Scan for the cell matching the given text and deliver its [x, y] coordinate at center. 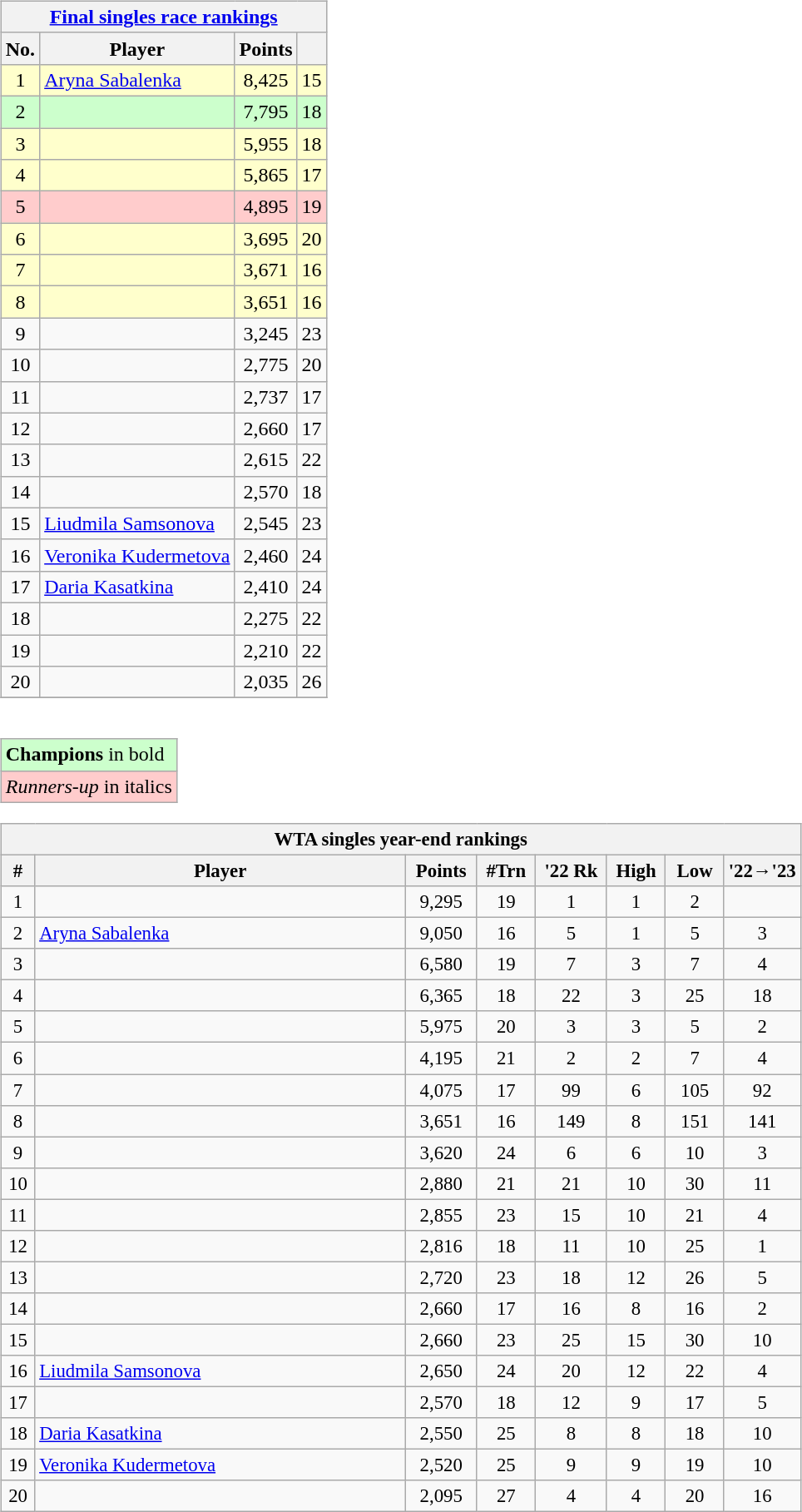
2,410 [266, 587]
105 [696, 1089]
4,895 [266, 207]
2,855 [441, 1215]
'22→'23 [762, 870]
2,095 [441, 1496]
High [636, 870]
149 [572, 1121]
2,550 [441, 1434]
2,615 [266, 460]
Final singles race rankings [163, 17]
4,075 [441, 1089]
'22 Rk [572, 870]
2,520 [441, 1465]
5,975 [441, 1027]
8,425 [266, 80]
2,737 [266, 397]
#Trn [506, 870]
2,545 [266, 523]
2,460 [266, 555]
2,275 [266, 618]
9,295 [441, 902]
2,880 [441, 1183]
6,580 [441, 964]
27 [506, 1496]
5,865 [266, 176]
WTA singles year-end rankings [401, 840]
9,050 [441, 934]
3,671 [266, 270]
6,365 [441, 996]
99 [572, 1089]
2,775 [266, 365]
3,245 [266, 334]
Runners-up in italics [88, 786]
2,035 [266, 682]
3,620 [441, 1153]
2,650 [441, 1371]
4,195 [441, 1058]
141 [762, 1121]
No. [20, 48]
2,720 [441, 1277]
7,795 [266, 112]
Low [696, 870]
92 [762, 1089]
5,955 [266, 144]
151 [696, 1121]
# [18, 870]
3,695 [266, 239]
2,816 [441, 1246]
2,210 [266, 650]
Champions in bold [88, 755]
